For the text-containing cell, return its midpoint in (X, Y) coordinate format. 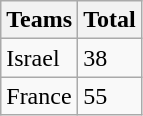
Teams (40, 20)
55 (110, 96)
France (40, 96)
Total (110, 20)
38 (110, 58)
Israel (40, 58)
